Return the [x, y] coordinate for the center point of the cell that contains the specified text.  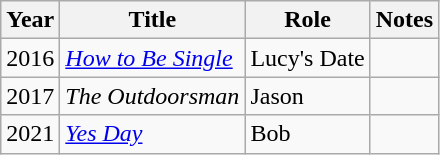
Year [30, 20]
2016 [30, 58]
Jason [308, 96]
Role [308, 20]
Lucy's Date [308, 58]
Yes Day [152, 134]
Bob [308, 134]
2017 [30, 96]
Title [152, 20]
2021 [30, 134]
How to Be Single [152, 58]
The Outdoorsman [152, 96]
Notes [404, 20]
